For the text-containing cell, return its midpoint in (X, Y) coordinate format. 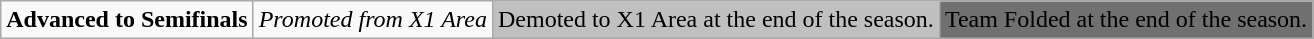
Promoted from X1 Area (372, 20)
Advanced to Semifinals (127, 20)
Demoted to X1 Area at the end of the season. (716, 20)
Team Folded at the end of the season. (1126, 20)
